Detect which cell encompasses the target text, then output its (x, y) center coordinate. 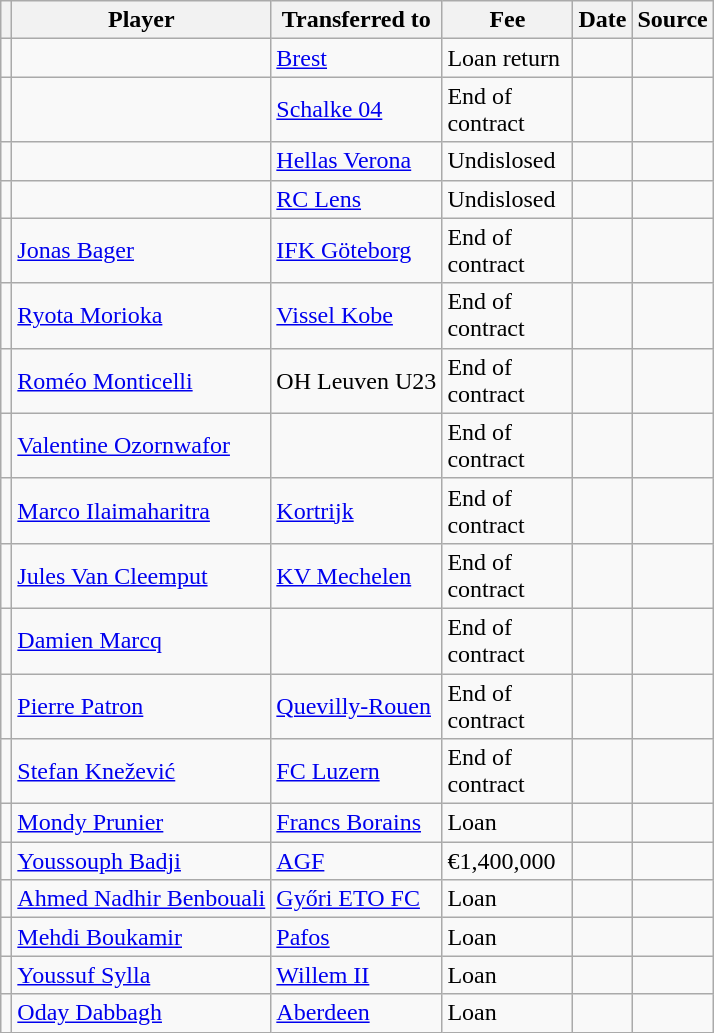
Transferred to (356, 20)
Mondy Prunier (142, 823)
Pierre Patron (142, 706)
FC Luzern (356, 772)
Schalke 04 (356, 110)
Kortrijk (356, 510)
Marco Ilaimaharitra (142, 510)
Roméo Monticelli (142, 380)
Aberdeen (356, 1013)
Oday Dabbagh (142, 1013)
Francs Borains (356, 823)
Youssouph Badji (142, 861)
OH Leuven U23 (356, 380)
Jonas Bager (142, 250)
Jules Van Cleemput (142, 576)
IFK Göteborg (356, 250)
Fee (508, 20)
Stefan Knežević (142, 772)
Loan return (508, 58)
RC Lens (356, 199)
Quevilly-Rouen (356, 706)
Date (602, 20)
Brest (356, 58)
Willem II (356, 975)
Player (142, 20)
Mehdi Boukamir (142, 937)
Youssuf Sylla (142, 975)
Pafos (356, 937)
Ryota Morioka (142, 316)
Valentine Ozornwafor (142, 446)
AGF (356, 861)
Győri ETO FC (356, 899)
€1,400,000 (508, 861)
Damien Marcq (142, 640)
KV Mechelen (356, 576)
Source (672, 20)
Hellas Verona (356, 161)
Ahmed Nadhir Benbouali (142, 899)
Vissel Kobe (356, 316)
